Find where the given text appears and provide that cell's center as [x, y] coordinate. 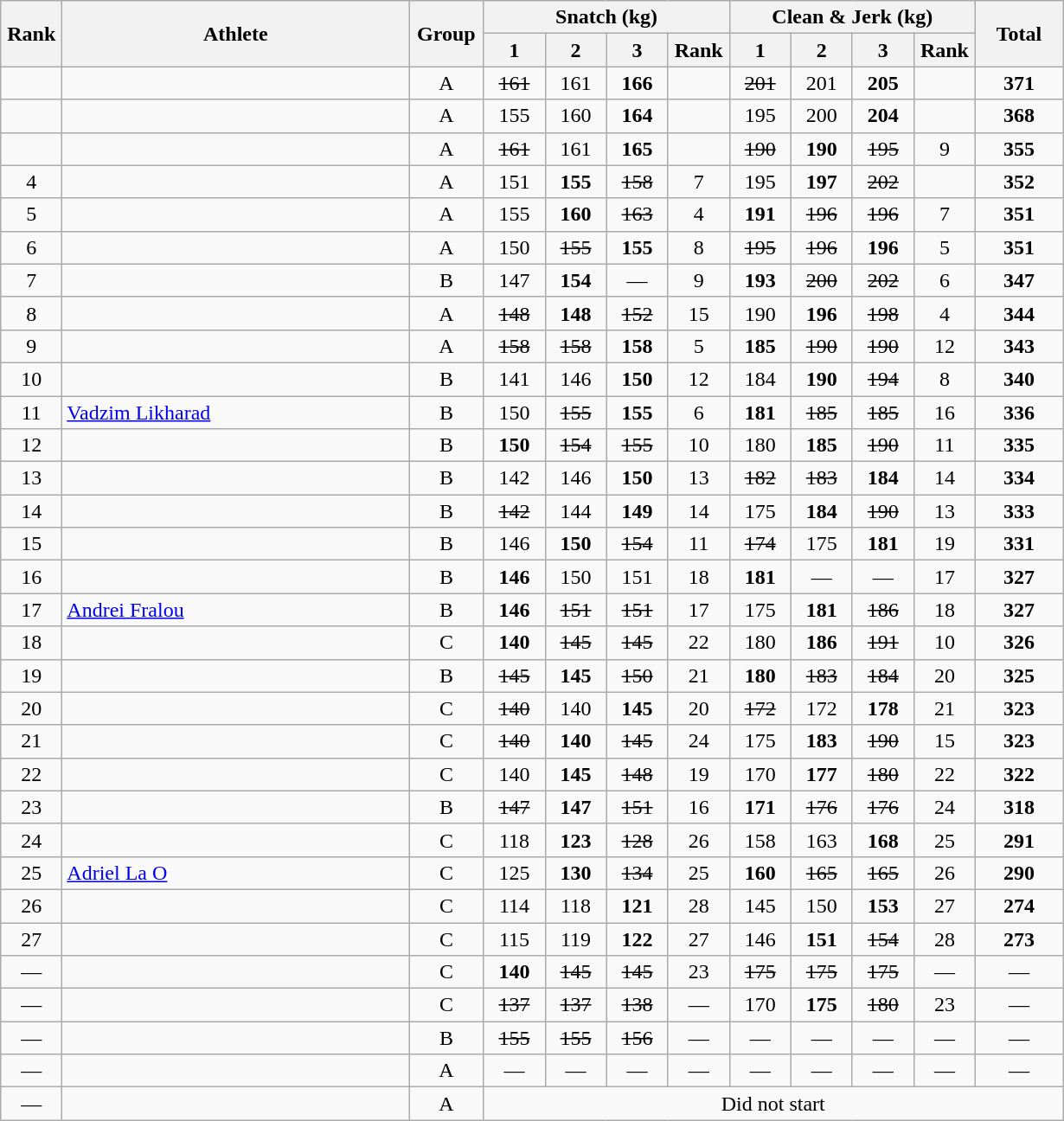
198 [882, 313]
119 [576, 938]
123 [576, 840]
355 [1019, 149]
141 [514, 379]
149 [637, 511]
344 [1019, 313]
193 [760, 280]
347 [1019, 280]
128 [637, 840]
Adriel La O [235, 873]
174 [760, 544]
Andrei Fralou [235, 610]
121 [637, 906]
130 [576, 873]
Snatch (kg) [606, 17]
336 [1019, 413]
343 [1019, 346]
197 [822, 182]
Vadzim Likharad [235, 413]
204 [882, 116]
291 [1019, 840]
171 [760, 807]
322 [1019, 774]
Clean & Jerk (kg) [852, 17]
335 [1019, 445]
164 [637, 116]
138 [637, 1005]
352 [1019, 182]
177 [822, 774]
122 [637, 938]
Group [446, 34]
168 [882, 840]
274 [1019, 906]
Did not start [773, 1104]
205 [882, 83]
156 [637, 1038]
182 [760, 478]
325 [1019, 676]
152 [637, 313]
194 [882, 379]
340 [1019, 379]
368 [1019, 116]
144 [576, 511]
115 [514, 938]
Total [1019, 34]
371 [1019, 83]
125 [514, 873]
166 [637, 83]
290 [1019, 873]
114 [514, 906]
273 [1019, 938]
331 [1019, 544]
153 [882, 906]
318 [1019, 807]
326 [1019, 643]
178 [882, 708]
333 [1019, 511]
134 [637, 873]
Athlete [235, 34]
334 [1019, 478]
